For the text-containing cell, return its midpoint in (X, Y) coordinate format. 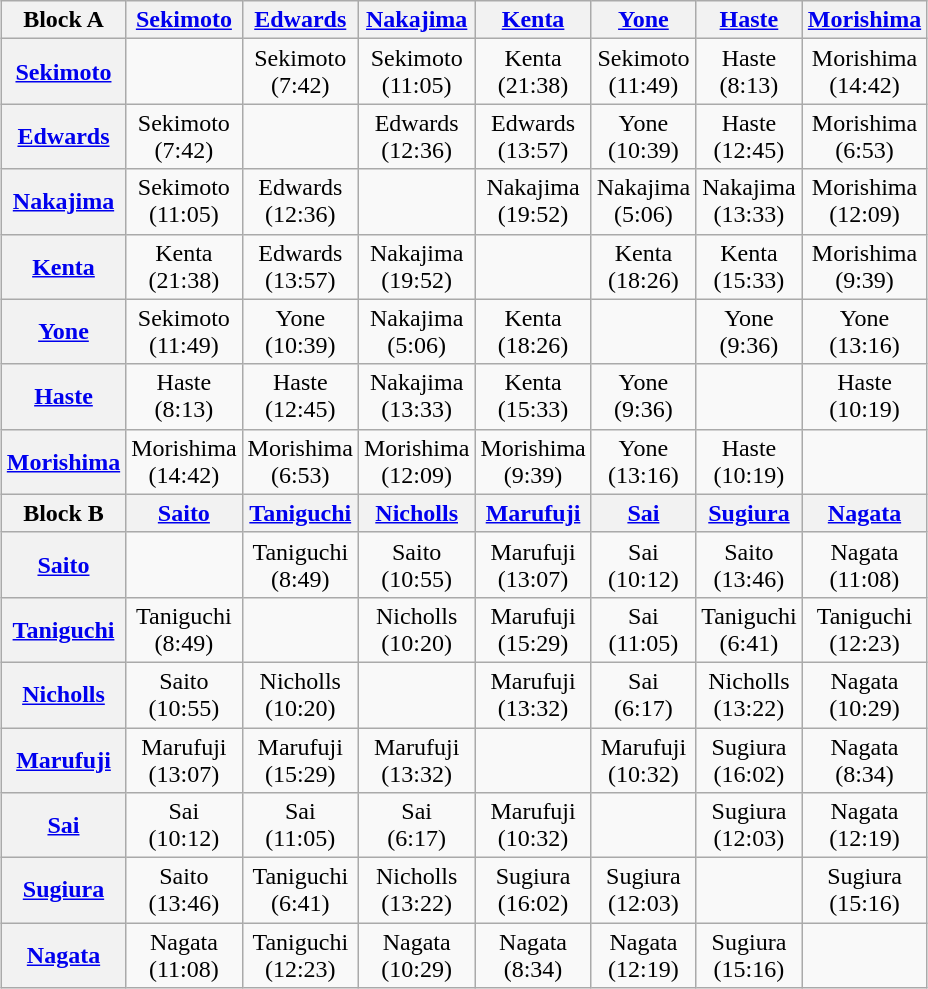
Block A (63, 20)
Block B (63, 513)
